Search for the cell housing the specified text and yield its (X, Y) center coordinate. 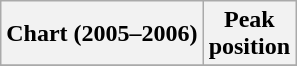
Chart (2005–2006) (102, 34)
Peakposition (249, 34)
